Output the (X, Y) coordinate of the center of the cell containing the given text.  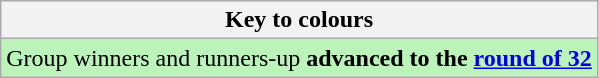
Group winners and runners-up advanced to the round of 32 (300, 58)
Key to colours (300, 20)
